Extract the (X, Y) coordinate from the center of the cell holding the provided text.  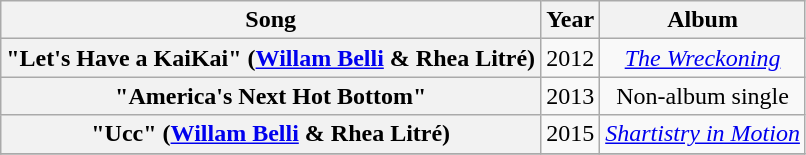
Non-album single (703, 96)
Song (271, 20)
Shartistry in Motion (703, 134)
Year (570, 20)
"Ucc" (Willam Belli & Rhea Litré) (271, 134)
"America's Next Hot Bottom" (271, 96)
2015 (570, 134)
The Wreckoning (703, 58)
2013 (570, 96)
Album (703, 20)
"Let's Have a KaiKai" (Willam Belli & Rhea Litré) (271, 58)
2012 (570, 58)
